Identify which cell holds the provided text, then report its (x, y) central coordinate. 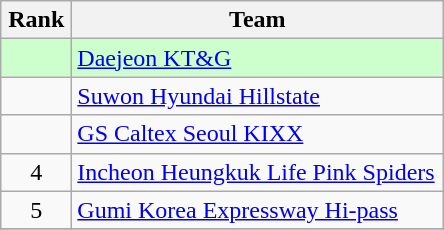
4 (36, 172)
Rank (36, 20)
Suwon Hyundai Hillstate (258, 96)
Gumi Korea Expressway Hi-pass (258, 210)
5 (36, 210)
Team (258, 20)
GS Caltex Seoul KIXX (258, 134)
Daejeon KT&G (258, 58)
Incheon Heungkuk Life Pink Spiders (258, 172)
